Return (x, y) of the center of cell containing provided text 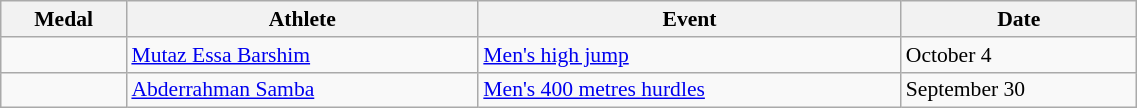
Date (1019, 19)
Mutaz Essa Barshim (302, 55)
Men's high jump (689, 55)
Men's 400 metres hurdles (689, 90)
Abderrahman Samba (302, 90)
Event (689, 19)
September 30 (1019, 90)
Medal (64, 19)
Athlete (302, 19)
October 4 (1019, 55)
